For the text-containing cell, return its midpoint in (X, Y) coordinate format. 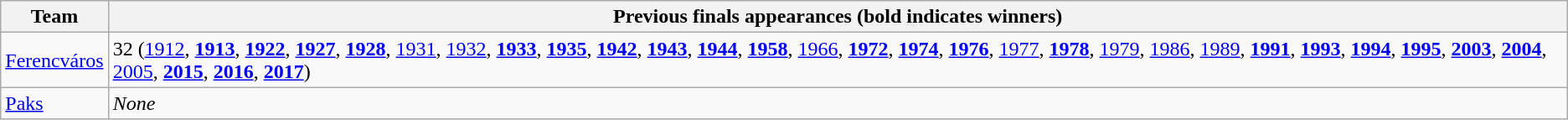
Paks (54, 103)
Previous finals appearances (bold indicates winners) (838, 17)
Ferencváros (54, 60)
None (838, 103)
Team (54, 17)
